Return [x, y] of the center of cell containing provided text 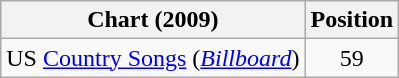
59 [352, 58]
Position [352, 20]
US Country Songs (Billboard) [153, 58]
Chart (2009) [153, 20]
